Find where the given text appears and provide that cell's center as [x, y] coordinate. 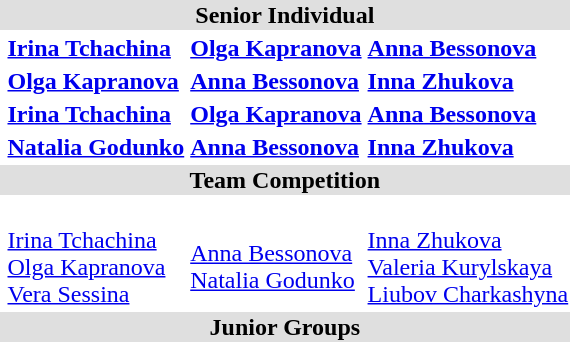
Irina TchachinaOlga KapranovaVera Sessina [96, 254]
Senior Individual [285, 15]
Team Competition [285, 180]
Natalia Godunko [96, 147]
Anna BessonovaNatalia Godunko [276, 254]
Junior Groups [285, 327]
Inna ZhukovaValeria KurylskayaLiubov Charkashyna [468, 254]
